Find where the given text appears and provide that cell's center as (X, Y) coordinate. 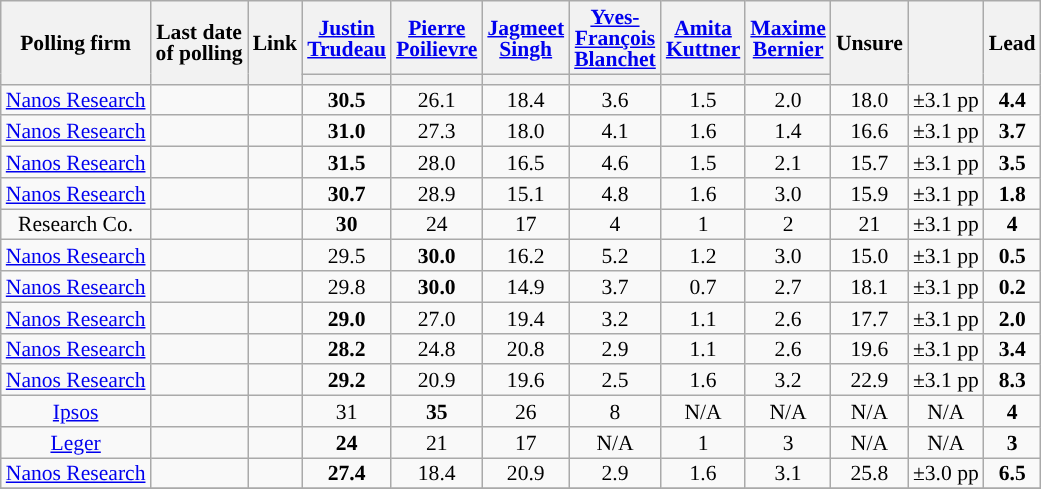
8 (615, 412)
4.1 (615, 132)
16.2 (526, 256)
18.1 (870, 286)
Maxime Bernier (788, 38)
28.9 (436, 194)
30 (346, 224)
Leger (76, 442)
20.8 (526, 348)
16.6 (870, 132)
Yves-François Blanchet (615, 38)
2.7 (788, 286)
22.9 (870, 380)
1.2 (703, 256)
1.8 (1012, 194)
0.7 (703, 286)
0.2 (1012, 286)
3.1 (788, 474)
27.3 (436, 132)
15.0 (870, 256)
27.0 (436, 318)
28.0 (436, 162)
Lead (1012, 42)
17.7 (870, 318)
Unsure (870, 42)
4.4 (1012, 100)
8.3 (1012, 380)
Link (276, 42)
29.5 (346, 256)
26 (526, 412)
16.5 (526, 162)
29.8 (346, 286)
Justin Trudeau (346, 38)
29.0 (346, 318)
24.8 (436, 348)
26.1 (436, 100)
±3.0 pp (946, 474)
6.5 (1012, 474)
31.5 (346, 162)
Ipsos (76, 412)
Amita Kuttner (703, 38)
27.4 (346, 474)
3.4 (1012, 348)
0.5 (1012, 256)
15.9 (870, 194)
Jagmeet Singh (526, 38)
14.9 (526, 286)
30.7 (346, 194)
30.5 (346, 100)
2 (788, 224)
15.1 (526, 194)
2.1 (788, 162)
31.0 (346, 132)
4.8 (615, 194)
15.7 (870, 162)
31 (346, 412)
Research Co. (76, 224)
1.4 (788, 132)
29.2 (346, 380)
3.6 (615, 100)
28.2 (346, 348)
2.5 (615, 380)
19.4 (526, 318)
Polling firm (76, 42)
35 (436, 412)
3.5 (1012, 162)
25.8 (870, 474)
Last dateof polling (200, 42)
4.6 (615, 162)
Pierre Poilievre (436, 38)
5.2 (615, 256)
